Pinpoint the cell where the given text exists, returning its [X, Y] midpoint coordinate. 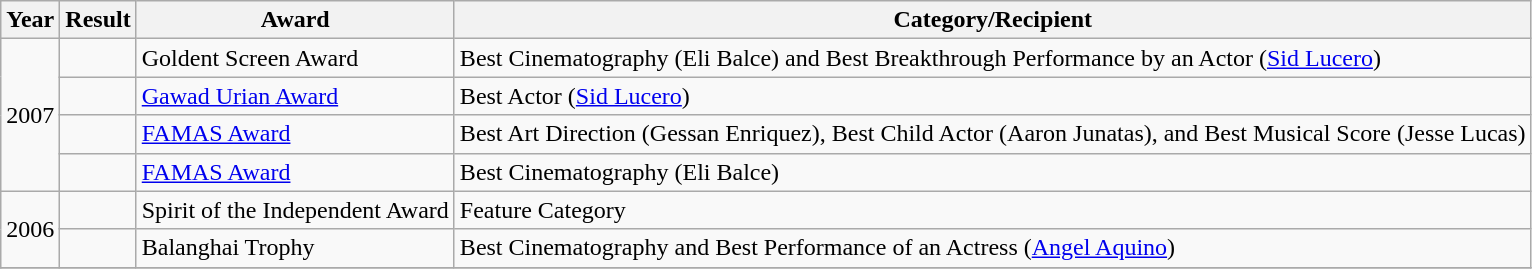
Balanghai Trophy [295, 248]
Best Actor (Sid Lucero) [992, 96]
Category/Recipient [992, 20]
2006 [30, 229]
2007 [30, 115]
Best Art Direction (Gessan Enriquez), Best Child Actor (Aaron Junatas), and Best Musical Score (Jesse Lucas) [992, 134]
Best Cinematography and Best Performance of an Actress (Angel Aquino) [992, 248]
Goldent Screen Award [295, 58]
Gawad Urian Award [295, 96]
Year [30, 20]
Feature Category [992, 210]
Award [295, 20]
Best Cinematography (Eli Balce) and Best Breakthrough Performance by an Actor (Sid Lucero) [992, 58]
Best Cinematography (Eli Balce) [992, 172]
Result [98, 20]
Spirit of the Independent Award [295, 210]
